From the cell containing the given text, extract its center point as [x, y] coordinate. 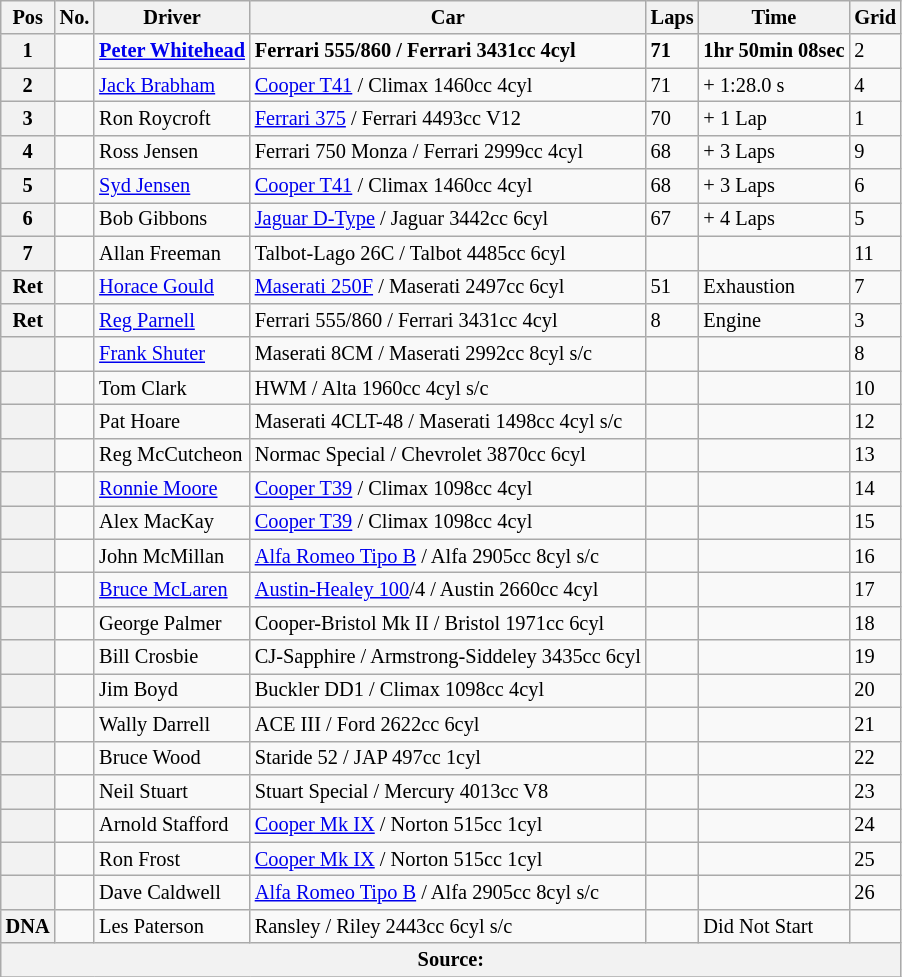
Bob Gibbons [172, 219]
Buckler DD1 / Climax 1098cc 4cyl [448, 690]
DNA [28, 926]
Reg Parnell [172, 320]
Ross Jensen [172, 152]
Exhaustion [774, 287]
Maserati 250F / Maserati 2497cc 6cyl [448, 287]
Car [448, 17]
+ 1 Lap [774, 118]
24 [875, 825]
12 [875, 421]
Syd Jensen [172, 186]
Jim Boyd [172, 690]
70 [672, 118]
Ron Roycroft [172, 118]
+ 4 Laps [774, 219]
13 [875, 455]
17 [875, 589]
Bill Crosbie [172, 657]
Neil Stuart [172, 791]
No. [75, 17]
Jack Brabham [172, 85]
Wally Darrell [172, 724]
23 [875, 791]
26 [875, 892]
Tom Clark [172, 388]
George Palmer [172, 623]
Horace Gould [172, 287]
Driver [172, 17]
Did Not Start [774, 926]
51 [672, 287]
19 [875, 657]
10 [875, 388]
Stuart Special / Mercury 4013cc V8 [448, 791]
Ronnie Moore [172, 489]
Normac Special / Chevrolet 3870cc 6cyl [448, 455]
Les Paterson [172, 926]
15 [875, 522]
Jaguar D-Type / Jaguar 3442cc 6cyl [448, 219]
Time [774, 17]
HWM / Alta 1960cc 4cyl s/c [448, 388]
Pat Hoare [172, 421]
14 [875, 489]
Talbot-Lago 26C / Talbot 4485cc 6cyl [448, 253]
+ 1:28.0 s [774, 85]
Cooper-Bristol Mk II / Bristol 1971cc 6cyl [448, 623]
ACE III / Ford 2622cc 6cyl [448, 724]
1hr 50min 08sec [774, 51]
Maserati 4CLT-48 / Maserati 1498cc 4cyl s/c [448, 421]
Engine [774, 320]
21 [875, 724]
Bruce Wood [172, 758]
9 [875, 152]
Dave Caldwell [172, 892]
Austin-Healey 100/4 / Austin 2660cc 4cyl [448, 589]
Laps [672, 17]
John McMillan [172, 556]
16 [875, 556]
Reg McCutcheon [172, 455]
20 [875, 690]
25 [875, 859]
Arnold Stafford [172, 825]
Peter Whitehead [172, 51]
Maserati 8CM / Maserati 2992cc 8cyl s/c [448, 354]
11 [875, 253]
Ferrari 375 / Ferrari 4493cc V12 [448, 118]
Alex MacKay [172, 522]
Source: [451, 960]
Ransley / Riley 2443cc 6cyl s/c [448, 926]
22 [875, 758]
Bruce McLaren [172, 589]
Frank Shuter [172, 354]
Allan Freeman [172, 253]
CJ-Sapphire / Armstrong-Siddeley 3435cc 6cyl [448, 657]
67 [672, 219]
Ron Frost [172, 859]
Grid [875, 17]
Staride 52 / JAP 497cc 1cyl [448, 758]
Pos [28, 17]
Ferrari 750 Monza / Ferrari 2999cc 4cyl [448, 152]
18 [875, 623]
